Output the [x, y] coordinate of the center of the cell containing the given text.  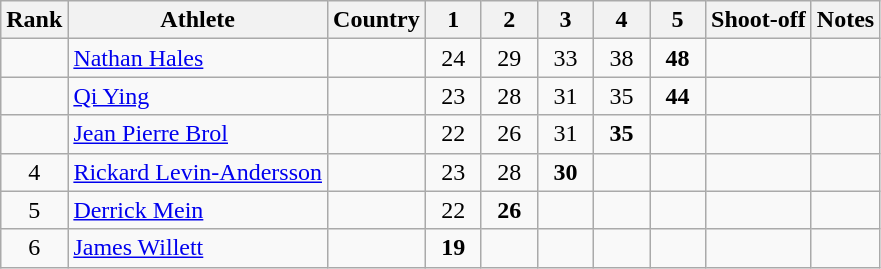
19 [453, 248]
30 [565, 172]
33 [565, 58]
38 [621, 58]
1 [453, 20]
48 [678, 58]
James Willett [198, 248]
2 [509, 20]
29 [509, 58]
44 [678, 96]
Notes [845, 20]
Shoot-off [759, 20]
3 [565, 20]
24 [453, 58]
Jean Pierre Brol [198, 134]
Rank [34, 20]
Nathan Hales [198, 58]
Country [377, 20]
Qi Ying [198, 96]
6 [34, 248]
Athlete [198, 20]
Derrick Mein [198, 210]
Rickard Levin-Andersson [198, 172]
